Capture the cell that displays the provided text and extract its [x, y] central coordinate. 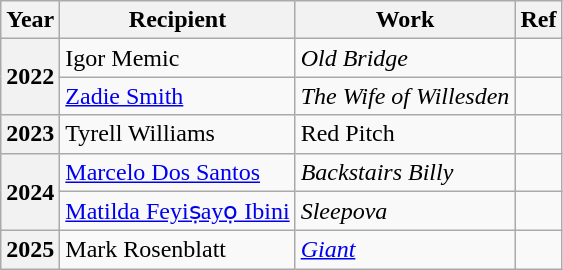
Giant [405, 250]
2025 [30, 250]
Work [405, 20]
Marcelo Dos Santos [178, 172]
Backstairs Billy [405, 172]
Igor Memic [178, 58]
Recipient [178, 20]
Tyrell Williams [178, 134]
Year [30, 20]
Matilda Feyiṣayọ Ibini [178, 211]
2023 [30, 134]
Sleepova [405, 211]
2024 [30, 192]
The Wife of Willesden [405, 96]
Zadie Smith [178, 96]
Old Bridge [405, 58]
Red Pitch [405, 134]
Ref [538, 20]
Mark Rosenblatt [178, 250]
2022 [30, 77]
